Identify which cell holds the provided text, then report its (X, Y) central coordinate. 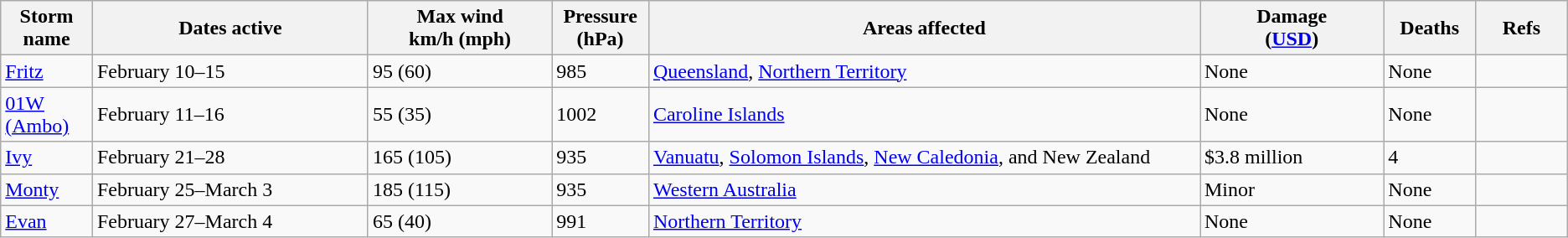
$3.8 million (1292, 158)
991 (601, 221)
February 21–28 (230, 158)
1002 (601, 114)
Caroline Islands (924, 114)
65 (40) (459, 221)
Minor (1292, 189)
Storm name (47, 28)
Dates active (230, 28)
Vanuatu, Solomon Islands, New Caledonia, and New Zealand (924, 158)
Refs (1521, 28)
185 (115) (459, 189)
February 25–March 3 (230, 189)
4 (1430, 158)
Northern Territory (924, 221)
Western Australia (924, 189)
985 (601, 71)
Max windkm/h (mph) (459, 28)
Areas affected (924, 28)
Ivy (47, 158)
Queensland, Northern Territory (924, 71)
Pressure(hPa) (601, 28)
February 27–March 4 (230, 221)
95 (60) (459, 71)
01W (Ambo) (47, 114)
Evan (47, 221)
Fritz (47, 71)
55 (35) (459, 114)
February 11–16 (230, 114)
165 (105) (459, 158)
Monty (47, 189)
Deaths (1430, 28)
February 10–15 (230, 71)
Damage(USD) (1292, 28)
